Detect which cell encompasses the target text, then output its [X, Y] center coordinate. 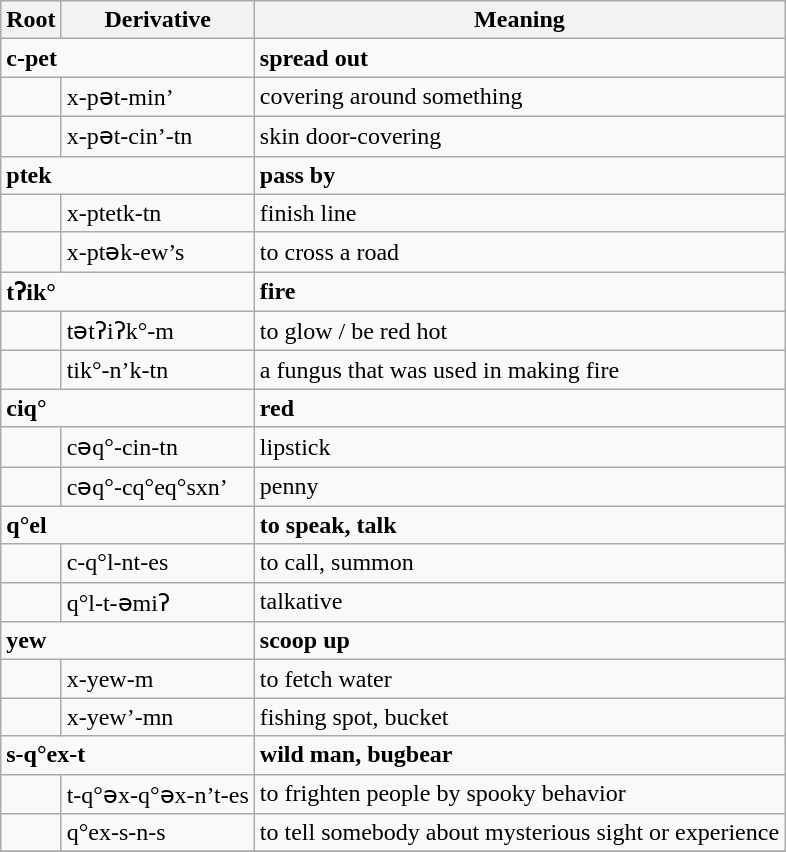
q°l-t-əmiʔ [158, 602]
x-yew’-mn [158, 717]
spread out [519, 58]
covering around something [519, 97]
tik°-n’k-tn [158, 370]
tʔik° [128, 292]
red [519, 408]
x-pət-cin’-tn [158, 136]
to tell somebody about mysterious sight or experience [519, 833]
s-q°ex-t [128, 755]
to glow / be red hot [519, 331]
x-ptək-ew’s [158, 252]
c-pet [128, 58]
fishing spot, bucket [519, 717]
Meaning [519, 20]
q°ex-s-n-s [158, 833]
cəq°-cin-tn [158, 447]
to cross a road [519, 252]
cəq°-cq°eq°sxn’ [158, 486]
yew [128, 641]
t-q°əx-q°əx-n’t-es [158, 794]
fire [519, 292]
tətʔiʔk°-m [158, 331]
Derivative [158, 20]
finish line [519, 213]
to call, summon [519, 563]
scoop up [519, 641]
to frighten people by spooky behavior [519, 794]
talkative [519, 602]
to fetch water [519, 679]
q°el [128, 525]
wild man, bugbear [519, 755]
pass by [519, 175]
to speak, talk [519, 525]
x-ptetk-tn [158, 213]
x-pət-min’ [158, 97]
x-yew-m [158, 679]
lipstick [519, 447]
ptek [128, 175]
c-q°l-nt-es [158, 563]
penny [519, 486]
skin door-covering [519, 136]
a fungus that was used in making fire [519, 370]
ciq° [128, 408]
Root [31, 20]
